Pinpoint the cell where the given text exists, returning its [x, y] midpoint coordinate. 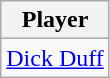
Player [56, 20]
Dick Duff [56, 58]
